Locate the cell with the specified text and output its (X, Y) center coordinate. 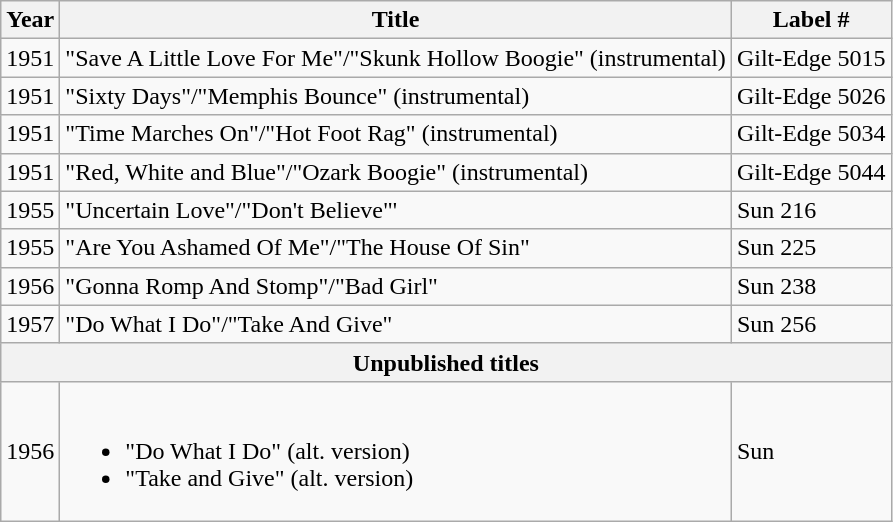
Gilt-Edge 5044 (811, 172)
Label # (811, 20)
1957 (30, 324)
Sun 256 (811, 324)
"Do What I Do" (alt. version)"Take and Give" (alt. version) (396, 451)
"Time Marches On"/"Hot Foot Rag" (instrumental) (396, 134)
Gilt-Edge 5015 (811, 58)
"Red, White and Blue"/"Ozark Boogie" (instrumental) (396, 172)
Unpublished titles (446, 362)
"Save A Little Love For Me"/"Skunk Hollow Boogie" (instrumental) (396, 58)
Gilt-Edge 5026 (811, 96)
Year (30, 20)
"Sixty Days"/"Memphis Bounce" (instrumental) (396, 96)
"Gonna Romp And Stomp"/"Bad Girl" (396, 286)
"Uncertain Love"/"Don't Believe"' (396, 210)
Sun 225 (811, 248)
Sun (811, 451)
"Do What I Do"/"Take And Give" (396, 324)
Title (396, 20)
Sun 238 (811, 286)
Sun 216 (811, 210)
Gilt-Edge 5034 (811, 134)
"Are You Ashamed Of Me"/"The House Of Sin" (396, 248)
